Return the [X, Y] coordinate for the center point of the cell that contains the specified text.  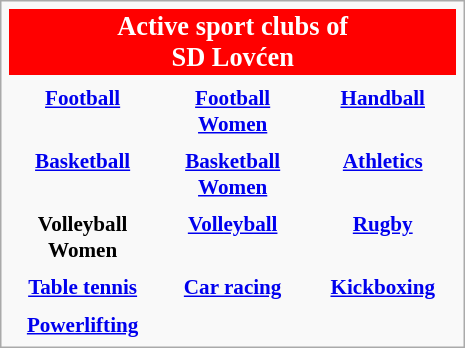
Powerlifting [82, 324]
Basketball Women [232, 174]
Kickboxing [382, 287]
Volleyball Women [82, 237]
Handball [382, 111]
Table tennis [82, 287]
Football [82, 111]
Rugby [382, 237]
Athletics [382, 174]
Active sport clubs ofSD Lovćen [232, 42]
Volleyball [232, 237]
Car racing [232, 287]
Basketball [82, 174]
Football Women [232, 111]
